Locate the cell with the specified text and output its [x, y] center coordinate. 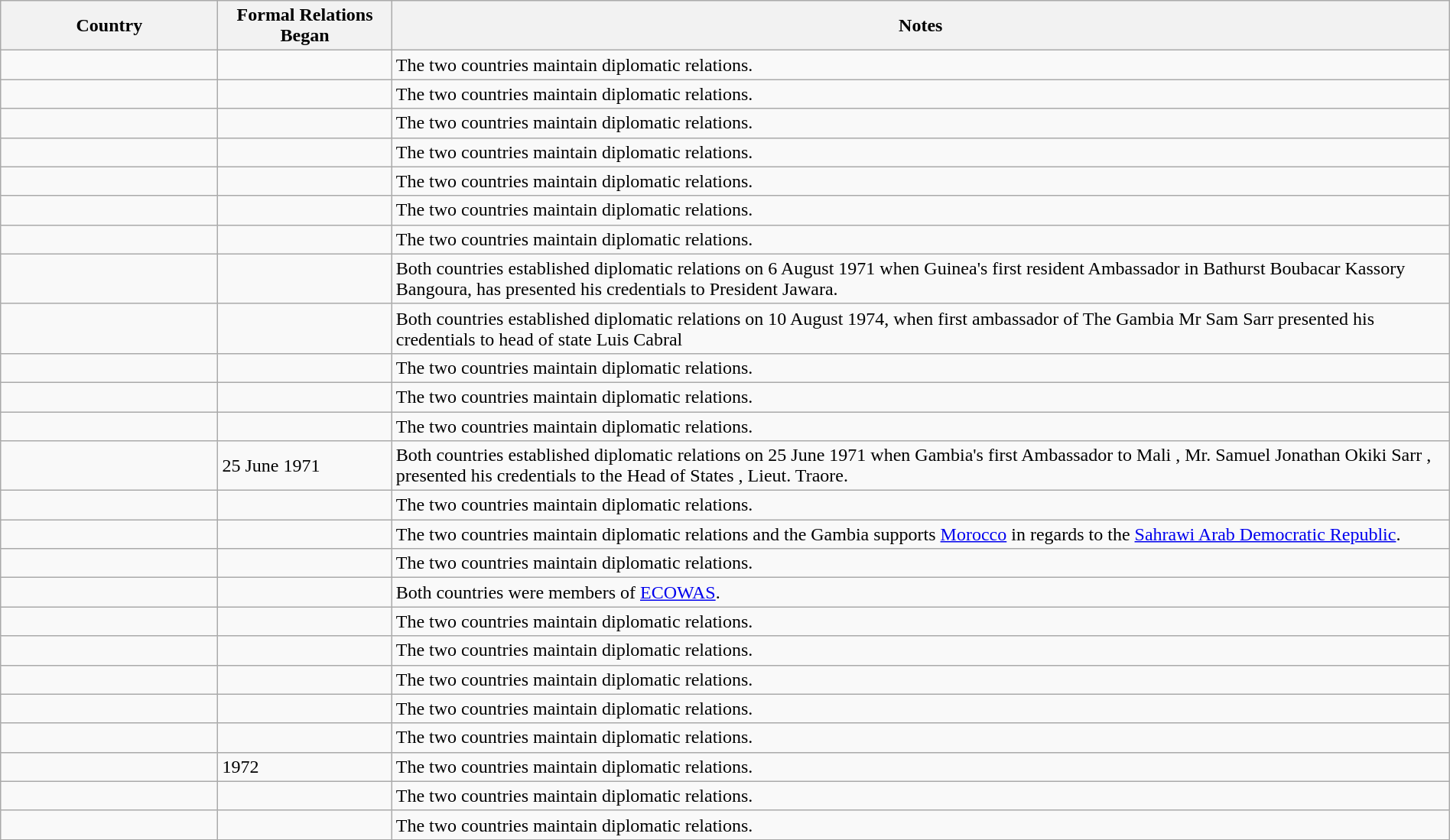
Formal Relations Began [304, 26]
Notes [921, 26]
Country [109, 26]
Both countries were members of ECOWAS. [921, 592]
The two countries maintain diplomatic relations and the Gambia supports Morocco in regards to the Sahrawi Arab Democratic Republic. [921, 534]
25 June 1971 [304, 466]
1972 [304, 767]
